Return (x, y) of the center of cell containing provided text 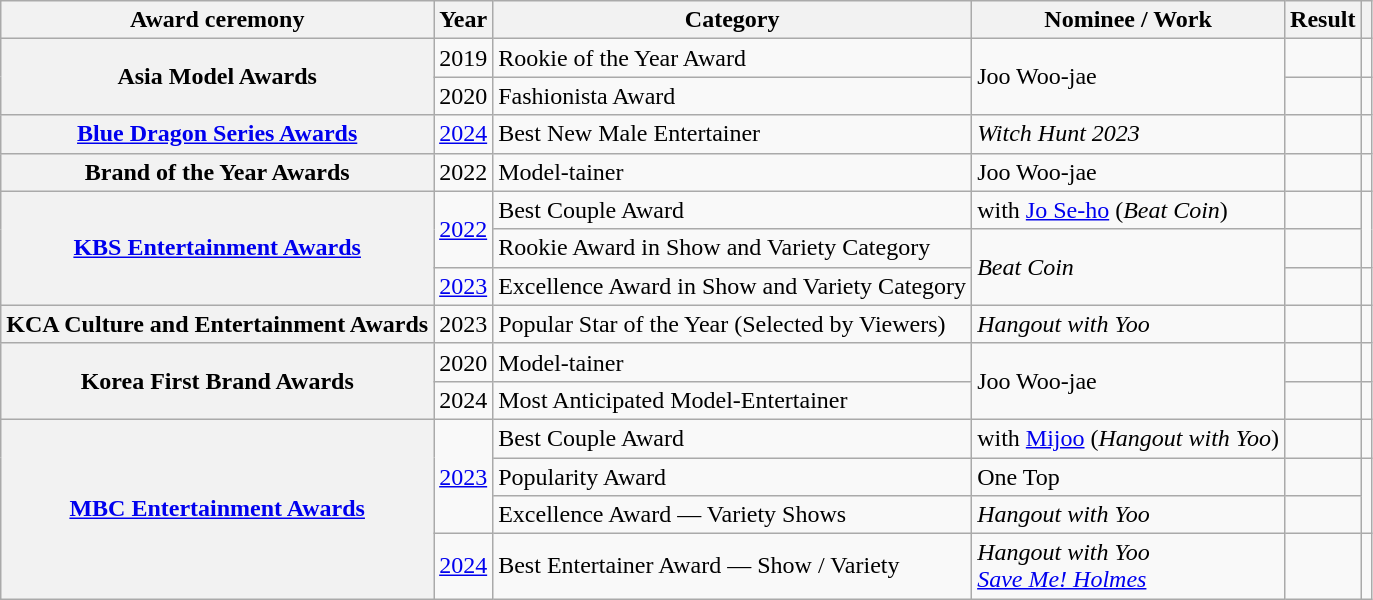
Popular Star of the Year (Selected by Viewers) (732, 324)
Result (1323, 20)
Blue Dragon Series Awards (218, 134)
Best New Male Entertainer (732, 134)
Excellence Award in Show and Variety Category (732, 286)
Category (732, 20)
Hangout with YooSave Me! Holmes (1128, 566)
with Jo Se-ho (Beat Coin) (1128, 210)
Brand of the Year Awards (218, 172)
Best Entertainer Award — Show / Variety (732, 566)
MBC Entertainment Awards (218, 508)
with Mijoo (Hangout with Yoo) (1128, 438)
Year (464, 20)
2019 (464, 58)
Nominee / Work (1128, 20)
Rookie Award in Show and Variety Category (732, 248)
KBS Entertainment Awards (218, 248)
Rookie of the Year Award (732, 58)
Most Anticipated Model-Entertainer (732, 400)
Korea First Brand Awards (218, 381)
Witch Hunt 2023 (1128, 134)
Excellence Award — Variety Shows (732, 515)
Popularity Award (732, 477)
One Top (1128, 477)
Fashionista Award (732, 96)
Award ceremony (218, 20)
Beat Coin (1128, 267)
Asia Model Awards (218, 77)
KCA Culture and Entertainment Awards (218, 324)
